Capture the cell that displays the provided text and extract its (X, Y) central coordinate. 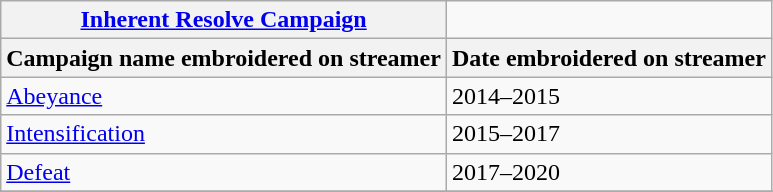
Inherent Resolve Campaign (224, 20)
Defeat (224, 172)
Campaign name embroidered on streamer (224, 58)
2014–2015 (608, 96)
Intensification (224, 134)
2015–2017 (608, 134)
2017–2020 (608, 172)
Abeyance (224, 96)
Date embroidered on streamer (608, 58)
